Find where the given text appears and provide that cell's center as (X, Y) coordinate. 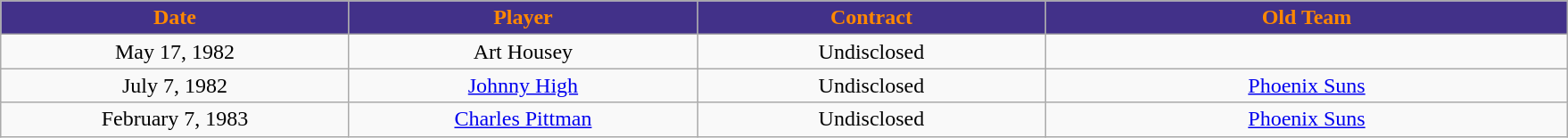
Art Housey (523, 52)
Johnny High (523, 85)
Player (523, 18)
February 7, 1983 (175, 119)
Contract (871, 18)
May 17, 1982 (175, 52)
Charles Pittman (523, 119)
Date (175, 18)
Old Team (1307, 18)
July 7, 1982 (175, 85)
